Locate the cell with the specified text and output its (x, y) center coordinate. 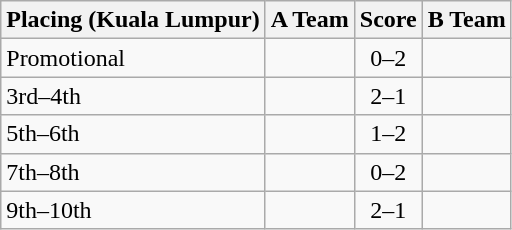
Promotional (133, 58)
7th–8th (133, 172)
B Team (466, 20)
9th–10th (133, 210)
Placing (Kuala Lumpur) (133, 20)
5th–6th (133, 134)
A Team (310, 20)
3rd–4th (133, 96)
Score (388, 20)
1–2 (388, 134)
